Output the [x, y] coordinate of the center of the cell containing the given text.  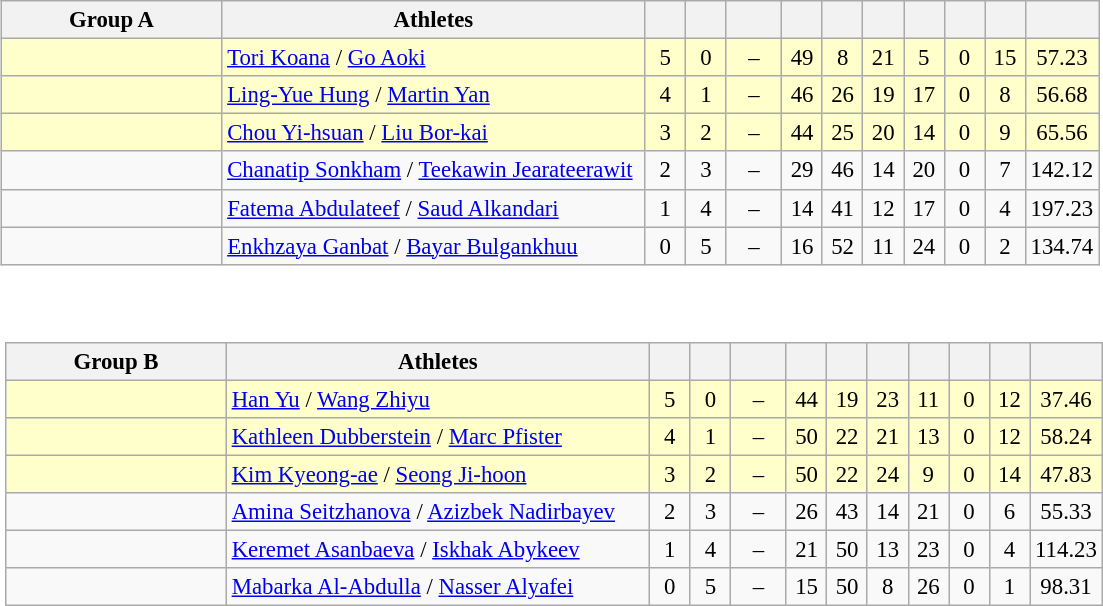
Group B [116, 362]
Han Yu / Wang Zhiyu [438, 399]
98.31 [1066, 587]
29 [802, 170]
56.68 [1062, 95]
142.12 [1062, 170]
Kathleen Dubberstein / Marc Pfister [438, 437]
58.24 [1066, 437]
Amina Seitzhanova / Azizbek Nadirbayev [438, 512]
65.56 [1062, 133]
Group A [112, 20]
Ling-Yue Hung / Martin Yan [434, 95]
16 [802, 246]
55.33 [1066, 512]
Chanatip Sonkham / Teekawin Jearateerawit [434, 170]
Kim Kyeong-ae / Seong Ji-hoon [438, 475]
43 [848, 512]
114.23 [1066, 550]
197.23 [1062, 208]
Mabarka Al-Abdulla / Nasser Alyafei [438, 587]
Keremet Asanbaeva / Iskhak Abykeev [438, 550]
37.46 [1066, 399]
52 [842, 246]
Enkhzaya Ganbat / Bayar Bulgankhuu [434, 246]
47.83 [1066, 475]
Fatema Abdulateef / Saud Alkandari [434, 208]
7 [1006, 170]
Tori Koana / Go Aoki [434, 58]
41 [842, 208]
134.74 [1062, 246]
6 [1010, 512]
Chou Yi-hsuan / Liu Bor-kai [434, 133]
49 [802, 58]
57.23 [1062, 58]
25 [842, 133]
